Return [x, y] of the center of cell containing provided text 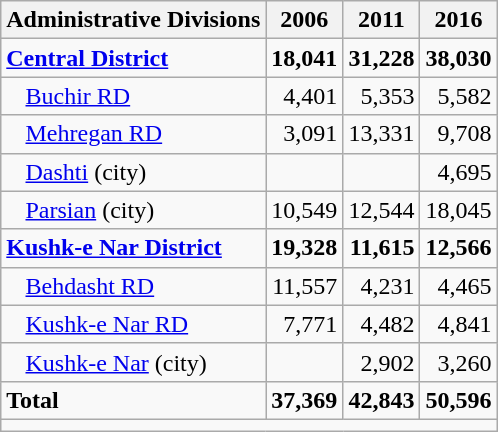
4,482 [382, 324]
Buchir RD [134, 96]
4,841 [458, 324]
Central District [134, 58]
Administrative Divisions [134, 20]
9,708 [458, 134]
4,401 [304, 96]
31,228 [382, 58]
5,353 [382, 96]
Parsian (city) [134, 210]
12,566 [458, 248]
3,260 [458, 362]
4,231 [382, 286]
11,557 [304, 286]
50,596 [458, 400]
12,544 [382, 210]
4,695 [458, 172]
2011 [382, 20]
Mehregan RD [134, 134]
Dashti (city) [134, 172]
3,091 [304, 134]
13,331 [382, 134]
5,582 [458, 96]
2016 [458, 20]
37,369 [304, 400]
Kushk-e Nar District [134, 248]
Kushk-e Nar (city) [134, 362]
Kushk-e Nar RD [134, 324]
10,549 [304, 210]
42,843 [382, 400]
Behdasht RD [134, 286]
7,771 [304, 324]
18,045 [458, 210]
Total [134, 400]
38,030 [458, 58]
2006 [304, 20]
19,328 [304, 248]
11,615 [382, 248]
18,041 [304, 58]
2,902 [382, 362]
4,465 [458, 286]
